Return (x, y) of the center of cell containing provided text 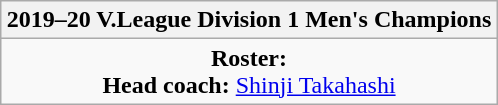
2019–20 V.League Division 1 Men's Champions (249, 20)
Roster: Head coach: Shinji Takahashi (249, 72)
